For the text-containing cell, return its midpoint in [x, y] coordinate format. 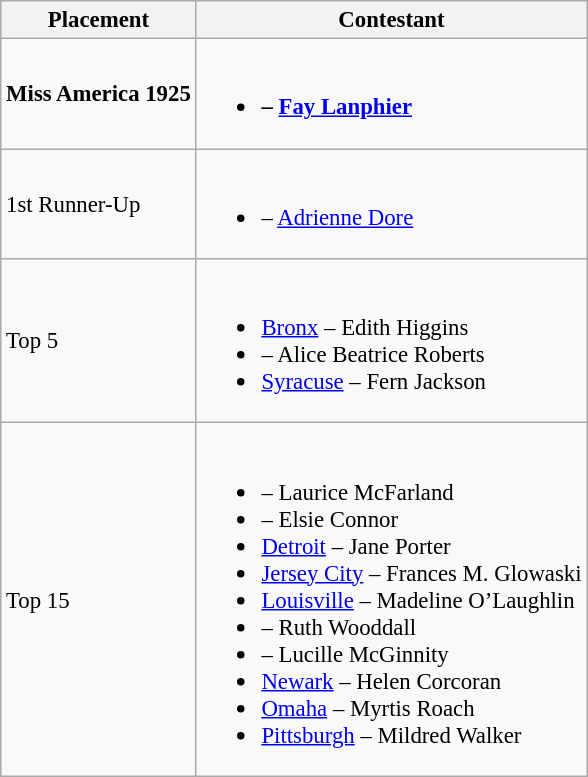
Top 15 [98, 600]
Bronx – Edith Higgins – Alice Beatrice Roberts Syracuse – Fern Jackson [392, 341]
1st Runner-Up [98, 204]
Contestant [392, 20]
Top 5 [98, 341]
Placement [98, 20]
– Adrienne Dore [392, 204]
– Fay Lanphier [392, 94]
Miss America 1925 [98, 94]
